Pinpoint the cell where the given text exists, returning its [X, Y] midpoint coordinate. 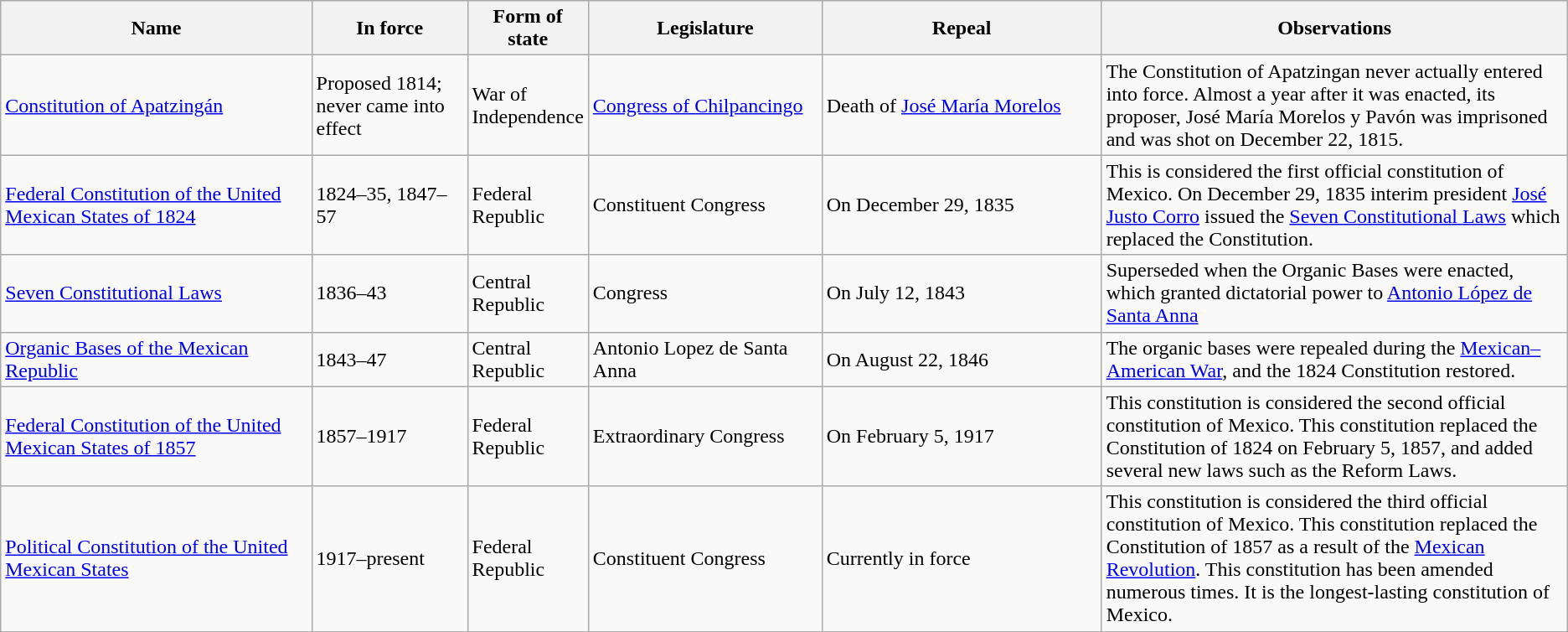
Observations [1334, 28]
Seven Constitutional Laws [156, 293]
Proposed 1814; never came into effect [389, 106]
Congress of Chilpancingo [705, 106]
On December 29, 1835 [962, 205]
Organic Bases of the Mexican Republic [156, 359]
Constitution of Apatzingán [156, 106]
Superseded when the Organic Bases were enacted, which granted dictatorial power to Antonio López de Santa Anna [1334, 293]
Political Constitution of the United Mexican States [156, 558]
Death of José María Morelos [962, 106]
Extraordinary Congress [705, 436]
On July 12, 1843 [962, 293]
Legislature [705, 28]
Antonio Lopez de Santa Anna [705, 359]
War of Independence [528, 106]
1836–43 [389, 293]
Name [156, 28]
Federal Constitution of the United Mexican States of 1824 [156, 205]
In force [389, 28]
Congress [705, 293]
1917–present [389, 558]
The organic bases were repealed during the Mexican–American War, and the 1824 Constitution restored. [1334, 359]
1843–47 [389, 359]
Currently in force [962, 558]
Federal Constitution of the United Mexican States of 1857 [156, 436]
1824–35, 1847–57 [389, 205]
Form of state [528, 28]
On February 5, 1917 [962, 436]
Repeal [962, 28]
1857–1917 [389, 436]
On August 22, 1846 [962, 359]
